Detect which cell encompasses the target text, then output its [X, Y] center coordinate. 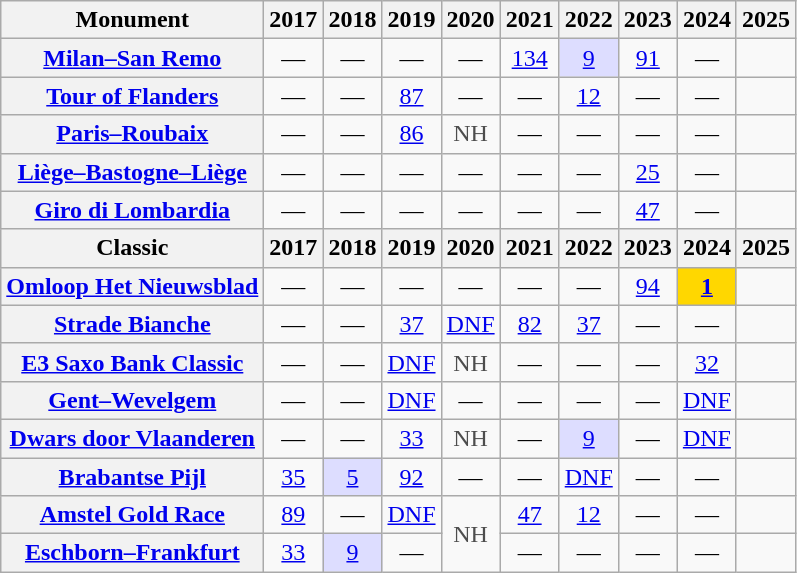
Liège–Bastogne–Liège [132, 172]
Strade Bianche [132, 324]
32 [706, 362]
Dwars door Vlaanderen [132, 438]
Giro di Lombardia [132, 210]
35 [294, 477]
Brabantse Pijl [132, 477]
94 [648, 286]
Milan–San Remo [132, 58]
92 [412, 477]
87 [412, 96]
Gent–Wevelgem [132, 400]
5 [352, 477]
134 [530, 58]
Eschborn–Frankfurt [132, 553]
Classic [132, 248]
86 [412, 134]
89 [294, 515]
Monument [132, 20]
E3 Saxo Bank Classic [132, 362]
25 [648, 172]
82 [530, 324]
Paris–Roubaix [132, 134]
1 [706, 286]
Tour of Flanders [132, 96]
Omloop Het Nieuwsblad [132, 286]
91 [648, 58]
Amstel Gold Race [132, 515]
